Output the (x, y) coordinate of the center of the cell containing the given text.  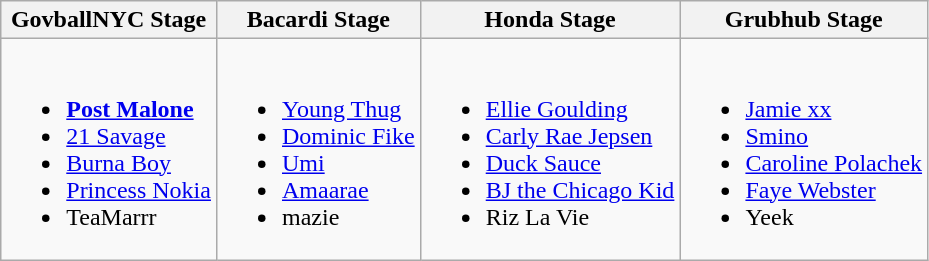
Bacardi Stage (318, 20)
GovballNYC Stage (109, 20)
Jamie xxSminoCaroline PolachekFaye WebsterYeek (804, 150)
Post Malone21 SavageBurna BoyPrincess NokiaTeaMarrr (109, 150)
Young ThugDominic FikeUmiAmaaraemazie (318, 150)
Honda Stage (550, 20)
Ellie GouldingCarly Rae JepsenDuck SauceBJ the Chicago KidRiz La Vie (550, 150)
Grubhub Stage (804, 20)
